From the cell containing the given text, extract its center point as [X, Y] coordinate. 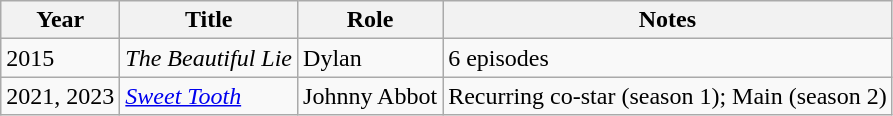
Title [209, 20]
Sweet Tooth [209, 96]
Johnny Abbot [370, 96]
Notes [668, 20]
Dylan [370, 58]
6 episodes [668, 58]
2021, 2023 [60, 96]
Year [60, 20]
Recurring co-star (season 1); Main (season 2) [668, 96]
Role [370, 20]
2015 [60, 58]
The Beautiful Lie [209, 58]
